Locate the cell with the specified text and output its [x, y] center coordinate. 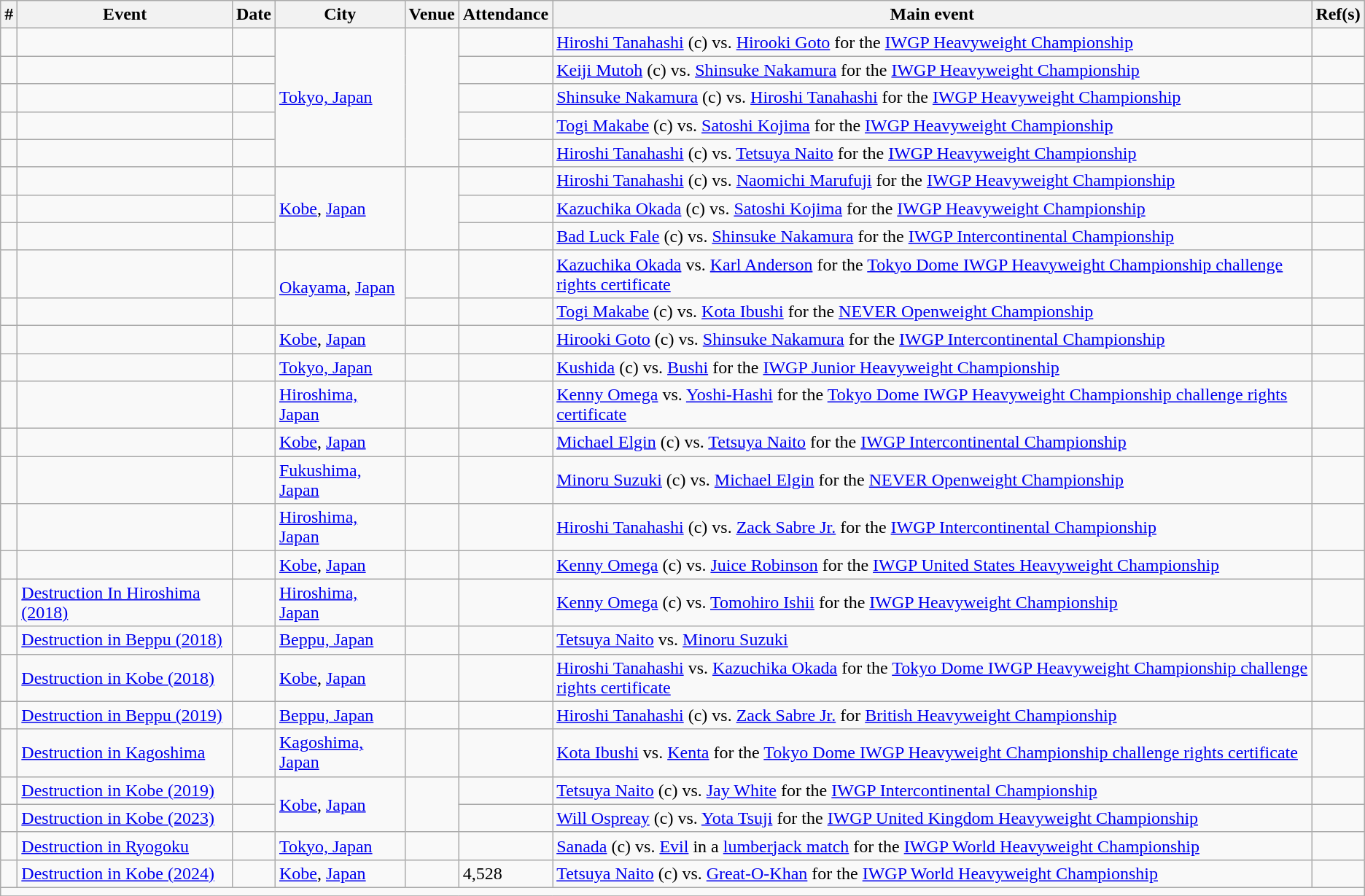
Destruction in Kagoshima [125, 752]
Fukushima, Japan [340, 480]
Hirooki Goto (c) vs. Shinsuke Nakamura for the IWGP Intercontinental Championship [932, 339]
Kagoshima, Japan [340, 752]
Kazuchika Okada (c) vs. Satoshi Kojima for the IWGP Heavyweight Championship [932, 209]
Hiroshi Tanahashi (c) vs. Zack Sabre Jr. for British Heavyweight Championship [932, 715]
Hiroshi Tanahashi (c) vs. Tetsuya Naito for the IWGP Heavyweight Championship [932, 153]
Destruction in Kobe (2018) [125, 678]
Hiroshi Tanahashi (c) vs. Naomichi Marufuji for the IWGP Heavyweight Championship [932, 181]
Bad Luck Fale (c) vs. Shinsuke Nakamura for the IWGP Intercontinental Championship [932, 236]
Event [125, 15]
Date [254, 15]
Shinsuke Nakamura (c) vs. Hiroshi Tanahashi for the IWGP Heavyweight Championship [932, 98]
Michael Elgin (c) vs. Tetsuya Naito for the IWGP Intercontinental Championship [932, 443]
Tetsuya Naito (c) vs. Jay White for the IWGP Intercontinental Championship [932, 790]
Attendance [505, 15]
Tetsuya Naito (c) vs. Great-O-Khan for the IWGP World Heavyweight Championship [932, 873]
# [9, 15]
Kota Ibushi vs. Kenta for the Tokyo Dome IWGP Heavyweight Championship challenge rights certificate [932, 752]
Kenny Omega (c) vs. Tomohiro Ishii for the IWGP Heavyweight Championship [932, 602]
Kazuchika Okada vs. Karl Anderson for the Tokyo Dome IWGP Heavyweight Championship challenge rights certificate [932, 274]
Togi Makabe (c) vs. Satoshi Kojima for the IWGP Heavyweight Championship [932, 125]
Kenny Omega (c) vs. Juice Robinson for the IWGP United States Heavyweight Championship [932, 565]
Hiroshi Tanahashi (c) vs. Hirooki Goto for the IWGP Heavyweight Championship [932, 42]
Minoru Suzuki (c) vs. Michael Elgin for the NEVER Openweight Championship [932, 480]
Destruction in Kobe (2023) [125, 818]
City [340, 15]
Destruction in Kobe (2019) [125, 790]
Destruction in Kobe (2024) [125, 873]
Tetsuya Naito vs. Minoru Suzuki [932, 640]
Venue [432, 15]
Main event [932, 15]
Destruction in Ryogoku [125, 846]
Will Ospreay (c) vs. Yota Tsuji for the IWGP United Kingdom Heavyweight Championship [932, 818]
Kenny Omega vs. Yoshi-Hashi for the Tokyo Dome IWGP Heavyweight Championship challenge rights certificate [932, 405]
Okayama, Japan [340, 287]
Sanada (c) vs. Evil in a lumberjack match for the IWGP World Heavyweight Championship [932, 846]
Destruction in Beppu (2018) [125, 640]
Keiji Mutoh (c) vs. Shinsuke Nakamura for the IWGP Heavyweight Championship [932, 70]
4,528 [505, 873]
Ref(s) [1338, 15]
Hiroshi Tanahashi (c) vs. Zack Sabre Jr. for the IWGP Intercontinental Championship [932, 528]
Togi Makabe (c) vs. Kota Ibushi for the NEVER Openweight Championship [932, 311]
Hiroshi Tanahashi vs. Kazuchika Okada for the Tokyo Dome IWGP Heavyweight Championship challenge rights certificate [932, 678]
Destruction In Hiroshima (2018) [125, 602]
Kushida (c) vs. Bushi for the IWGP Junior Heavyweight Championship [932, 367]
Destruction in Beppu (2019) [125, 715]
